Locate the cell with the specified text and output its [x, y] center coordinate. 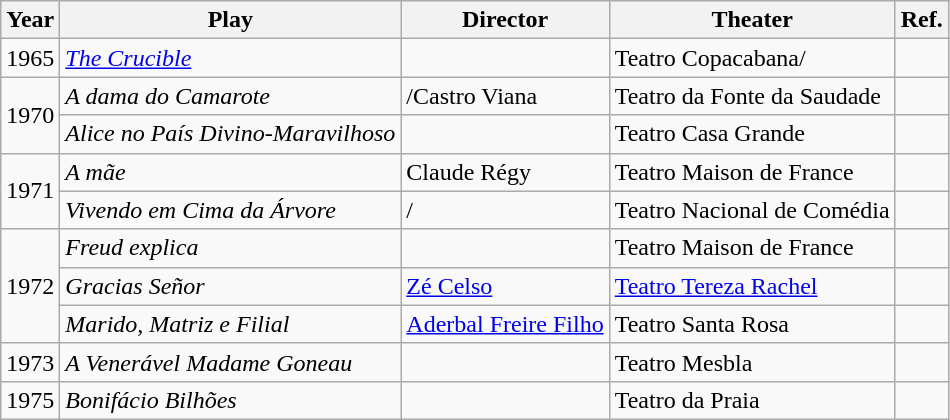
Director [505, 20]
Alice no País Divino-Maravilhoso [230, 134]
/Castro Viana [505, 96]
Teatro Santa Rosa [752, 324]
Zé Celso [505, 286]
1973 [30, 362]
Teatro Tereza Rachel [752, 286]
1965 [30, 58]
Year [30, 20]
1971 [30, 191]
A Venerável Madame Goneau [230, 362]
Theater [752, 20]
/ [505, 210]
The Crucible [230, 58]
Teatro Nacional de Comédia [752, 210]
Aderbal Freire Filho [505, 324]
Claude Régy [505, 172]
Teatro Copacabana/ [752, 58]
Vivendo em Cima da Árvore [230, 210]
Bonifácio Bilhões [230, 400]
A dama do Camarote [230, 96]
Play [230, 20]
1970 [30, 115]
Teatro da Fonte da Saudade [752, 96]
1972 [30, 286]
Freud explica [230, 248]
Teatro da Praia [752, 400]
Teatro Mesbla [752, 362]
Ref. [922, 20]
A mãe [230, 172]
Gracias Señor [230, 286]
1975 [30, 400]
Teatro Casa Grande [752, 134]
Marido, Matriz e Filial [230, 324]
